Return the [x, y] coordinate for the center point of the cell that contains the specified text.  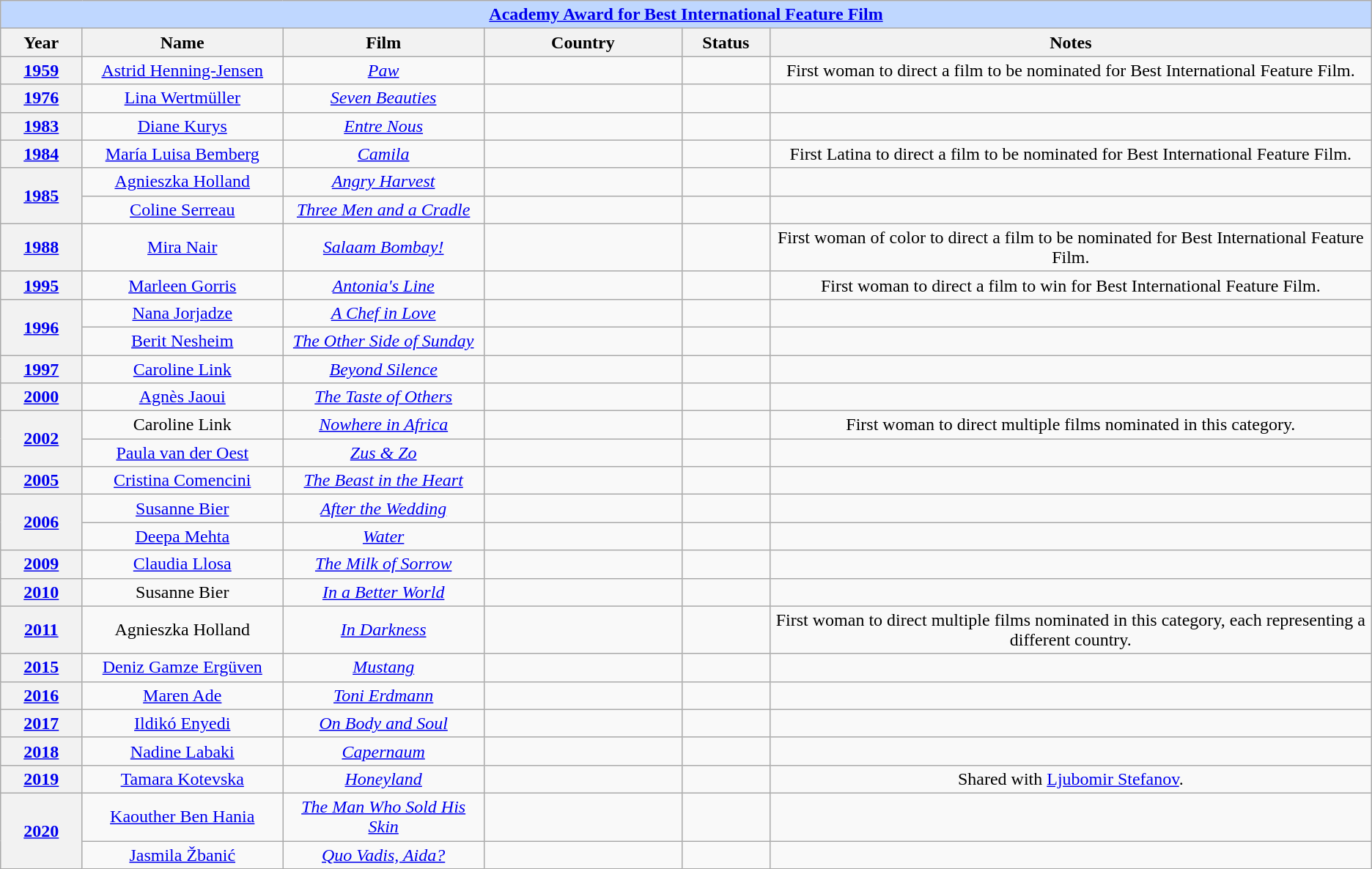
Deniz Gamze Ergüven [182, 668]
2005 [41, 481]
1996 [41, 327]
Cristina Comencini [182, 481]
2000 [41, 397]
The Milk of Sorrow [384, 564]
After the Wedding [384, 509]
Marleen Gorris [182, 285]
Nowhere in Africa [384, 425]
Angry Harvest [384, 182]
Agnès Jaoui [182, 397]
2018 [41, 751]
The Man Who Sold His Skin [384, 816]
2020 [41, 831]
Mira Nair [182, 248]
Water [384, 536]
Year [41, 42]
Status [726, 42]
Berit Nesheim [182, 341]
2019 [41, 779]
First woman to direct multiple films nominated in this category. [1070, 425]
1995 [41, 285]
Toni Erdmann [384, 695]
First woman to direct a film to win for Best International Feature Film. [1070, 285]
Nana Jorjadze [182, 313]
1959 [41, 70]
Antonia's Line [384, 285]
Quo Vadis, Aida? [384, 855]
2016 [41, 695]
Film [384, 42]
On Body and Soul [384, 723]
Paula van der Oest [182, 453]
Shared with Ljubomir Stefanov. [1070, 779]
Beyond Silence [384, 369]
1983 [41, 126]
Name [182, 42]
First woman to direct a film to be nominated for Best International Feature Film. [1070, 70]
Mustang [384, 668]
Notes [1070, 42]
2006 [41, 522]
In a Better World [384, 592]
Claudia Llosa [182, 564]
2002 [41, 439]
A Chef in Love [384, 313]
Nadine Labaki [182, 751]
Lina Wertmüller [182, 98]
Ildikó Enyedi [182, 723]
2010 [41, 592]
María Luisa Bemberg [182, 154]
Jasmila Žbanić [182, 855]
Capernaum [384, 751]
2011 [41, 630]
Diane Kurys [182, 126]
The Taste of Others [384, 397]
Deepa Mehta [182, 536]
Camila [384, 154]
1976 [41, 98]
Seven Beauties [384, 98]
1997 [41, 369]
Astrid Henning-Jensen [182, 70]
1984 [41, 154]
Salaam Bombay! [384, 248]
1985 [41, 196]
Country [583, 42]
Honeyland [384, 779]
The Other Side of Sunday [384, 341]
Coline Serreau [182, 210]
2009 [41, 564]
Kaouther Ben Hania [182, 816]
Paw [384, 70]
First Latina to direct a film to be nominated for Best International Feature Film. [1070, 154]
Three Men and a Cradle [384, 210]
Maren Ade [182, 695]
In Darkness [384, 630]
First woman to direct multiple films nominated in this category, each representing a different country. [1070, 630]
First woman of color to direct a film to be nominated for Best International Feature Film. [1070, 248]
Tamara Kotevska [182, 779]
Zus & Zo [384, 453]
Entre Nous [384, 126]
2017 [41, 723]
The Beast in the Heart [384, 481]
2015 [41, 668]
Academy Award for Best International Feature Film [686, 15]
1988 [41, 248]
